Identify which cell holds the provided text, then report its [X, Y] central coordinate. 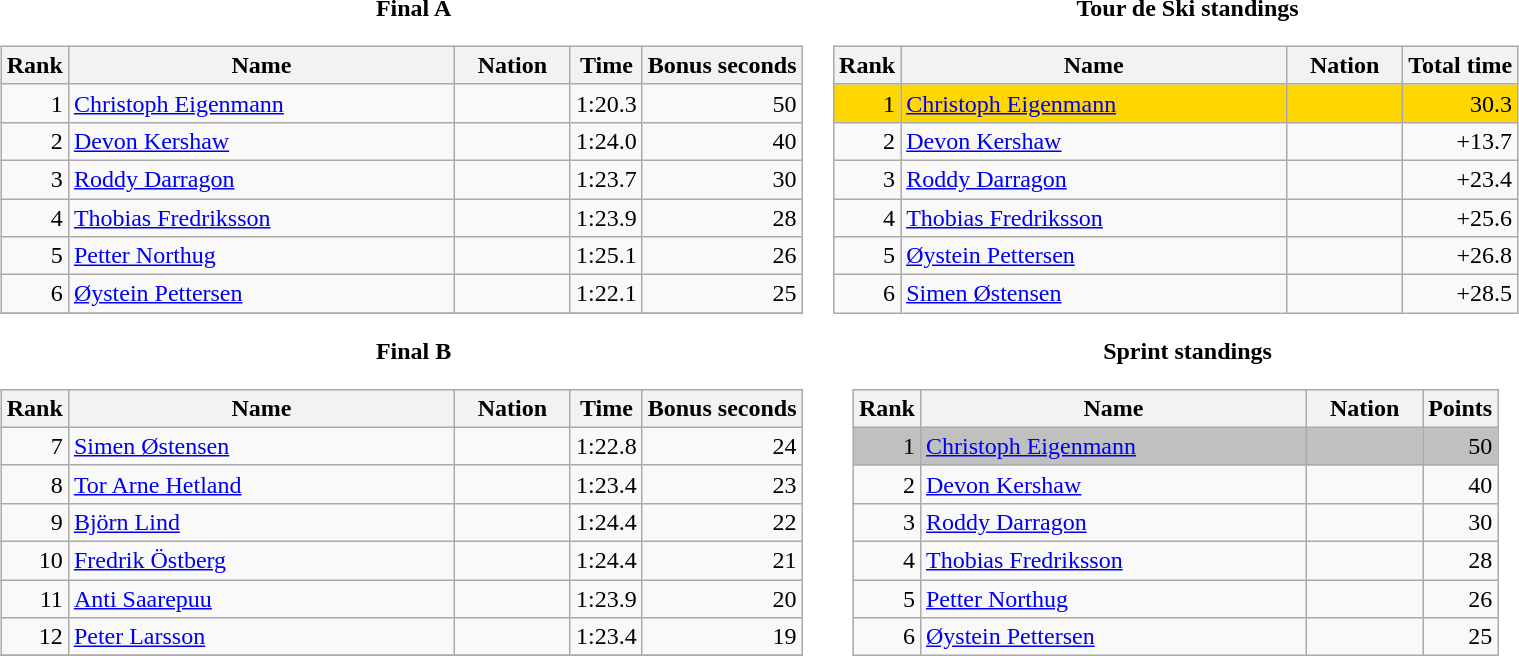
24 [722, 446]
Total time [1460, 65]
Anti Saarepuu [261, 599]
20 [722, 599]
1:22.1 [606, 294]
23 [722, 484]
30.3 [1460, 103]
Points [1460, 408]
+23.4 [1460, 179]
1:20.3 [606, 103]
10 [34, 560]
1:23.7 [606, 179]
Peter Larsson [261, 637]
Fredrik Östberg [261, 560]
+28.5 [1460, 294]
8 [34, 484]
1:24.0 [606, 141]
+26.8 [1460, 256]
+13.7 [1460, 141]
11 [34, 599]
+25.6 [1460, 217]
21 [722, 560]
Björn Lind [261, 522]
1:22.8 [606, 446]
1:25.1 [606, 256]
Tor Arne Hetland [261, 484]
19 [722, 637]
22 [722, 522]
7 [34, 446]
12 [34, 637]
9 [34, 522]
